Search for the cell housing the specified text and yield its (X, Y) center coordinate. 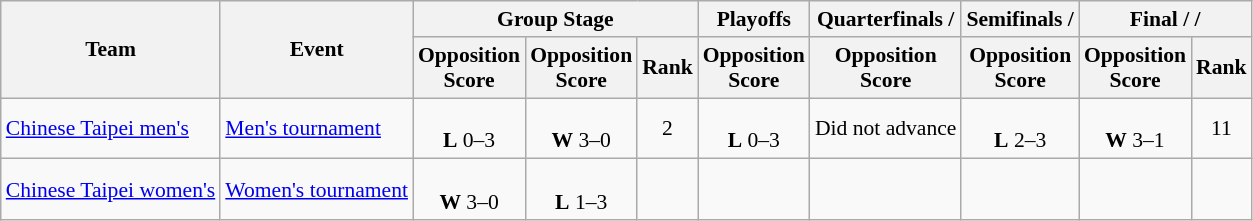
Team (111, 50)
Chinese Taipei men's (111, 128)
Final / / (1166, 19)
Men's tournament (316, 128)
Chinese Taipei women's (111, 190)
W 3–1 (1135, 128)
L 2–3 (1020, 128)
11 (1222, 128)
Group Stage (556, 19)
Semifinals / (1020, 19)
2 (668, 128)
L 1–3 (581, 190)
Event (316, 50)
Playoffs (754, 19)
Did not advance (886, 128)
Women's tournament (316, 190)
Quarterfinals / (886, 19)
